Locate the cell with the specified text and output its (x, y) center coordinate. 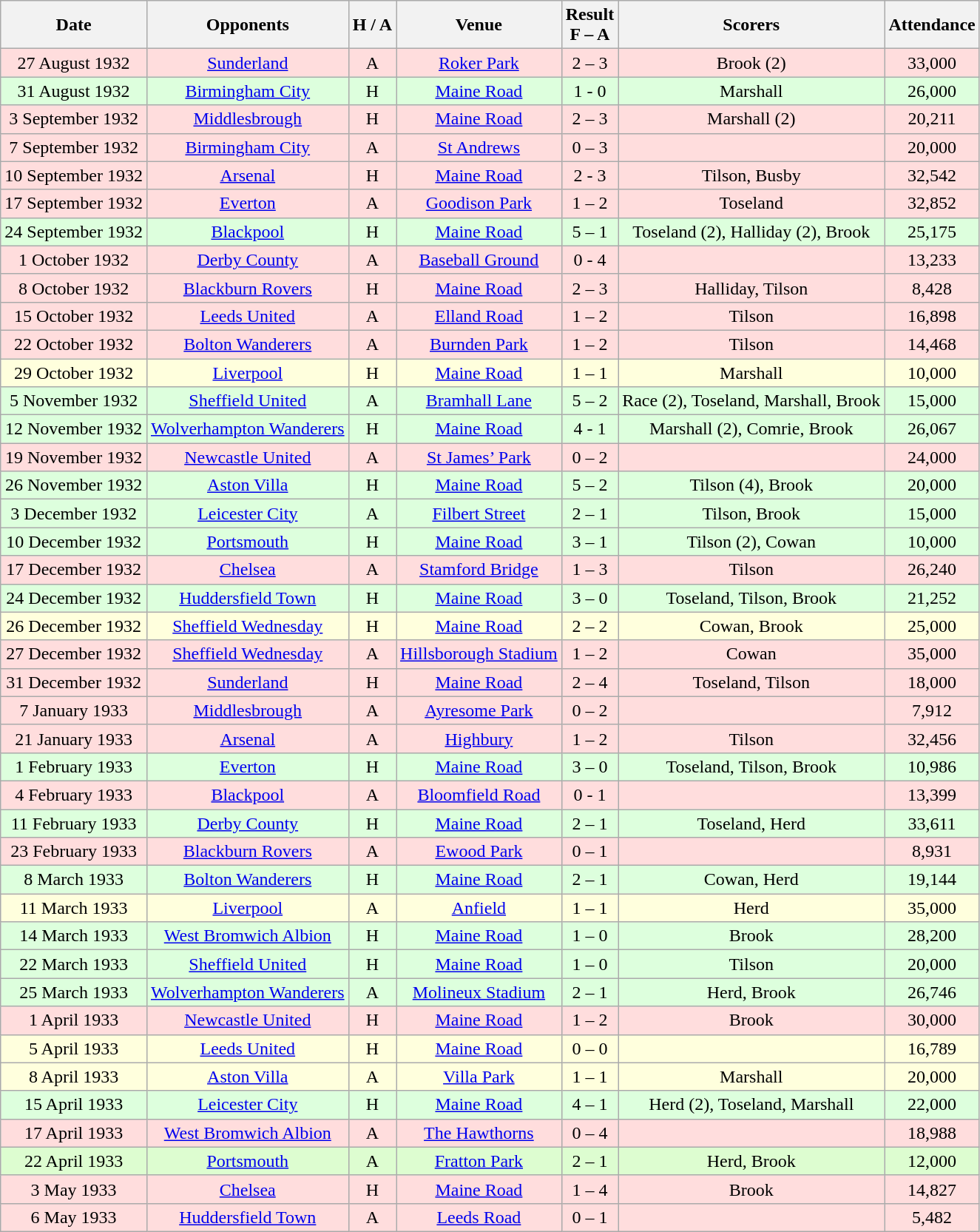
26,240 (932, 570)
Marshall (2), Comrie, Brook (751, 429)
14,468 (932, 344)
24 December 1932 (74, 598)
Opponents (247, 25)
25 March 1933 (74, 992)
32,542 (932, 175)
Marshall (2) (751, 119)
The Hawthorns (479, 1133)
Molineux Stadium (479, 992)
21,252 (932, 598)
1 – 4 (589, 1189)
3 – 1 (589, 542)
St Andrews (479, 147)
16,789 (932, 1048)
Villa Park (479, 1077)
14,827 (932, 1189)
Bloomfield Road (479, 795)
Halliday, Tilson (751, 288)
8 April 1933 (74, 1077)
5,482 (932, 1217)
Tilson (4), Brook (751, 485)
Toseland (2), Halliday (2), Brook (751, 232)
13,399 (932, 795)
10 December 1932 (74, 542)
7 September 1932 (74, 147)
Toseland, Tilson (751, 682)
26,000 (932, 91)
Highbury (479, 738)
1 – 3 (589, 570)
Venue (479, 25)
22 March 1933 (74, 964)
20,211 (932, 119)
0 - 1 (589, 795)
Attendance (932, 25)
Baseball Ground (479, 260)
17 April 1933 (74, 1133)
22,000 (932, 1105)
Scorers (751, 25)
Leeds Road (479, 1217)
Cowan, Brook (751, 626)
1 - 0 (589, 91)
33,611 (932, 824)
0 - 4 (589, 260)
1 February 1933 (74, 767)
26,746 (932, 992)
33,000 (932, 63)
3 September 1932 (74, 119)
3 May 1933 (74, 1189)
St James’ Park (479, 457)
11 March 1933 (74, 908)
8 October 1932 (74, 288)
Anfield (479, 908)
2 – 4 (589, 682)
Elland Road (479, 316)
Ayresome Park (479, 710)
18,000 (932, 682)
14 March 1933 (74, 936)
12,000 (932, 1161)
10,986 (932, 767)
8 March 1933 (74, 880)
4 - 1 (589, 429)
4 February 1933 (74, 795)
22 April 1933 (74, 1161)
Toseland, Herd (751, 824)
8,931 (932, 852)
2 – 2 (589, 626)
15 October 1932 (74, 316)
Toseland (751, 203)
19,144 (932, 880)
1 October 1932 (74, 260)
0 – 4 (589, 1133)
6 May 1933 (74, 1217)
16,898 (932, 316)
17 September 1932 (74, 203)
32,852 (932, 203)
31 December 1932 (74, 682)
15 April 1933 (74, 1105)
Tilson (2), Cowan (751, 542)
32,456 (932, 738)
Cowan (751, 654)
7,912 (932, 710)
Filbert Street (479, 514)
2 - 3 (589, 175)
Stamford Bridge (479, 570)
Bramhall Lane (479, 401)
0 – 3 (589, 147)
21 January 1933 (74, 738)
0 – 0 (589, 1048)
Herd (751, 908)
24 September 1932 (74, 232)
28,200 (932, 936)
Tilson, Busby (751, 175)
18,988 (932, 1133)
17 December 1932 (74, 570)
Burnden Park (479, 344)
Roker Park (479, 63)
Cowan, Herd (751, 880)
27 August 1932 (74, 63)
8,428 (932, 288)
24,000 (932, 457)
Date (74, 25)
Fratton Park (479, 1161)
26 December 1932 (74, 626)
25,000 (932, 626)
Goodison Park (479, 203)
Hillsborough Stadium (479, 654)
12 November 1932 (74, 429)
22 October 1932 (74, 344)
3 December 1932 (74, 514)
11 February 1933 (74, 824)
Ewood Park (479, 852)
4 – 1 (589, 1105)
5 November 1932 (74, 401)
30,000 (932, 1020)
H / A (372, 25)
19 November 1932 (74, 457)
26 November 1932 (74, 485)
1 April 1933 (74, 1020)
10 September 1932 (74, 175)
ResultF – A (589, 25)
25,175 (932, 232)
23 February 1933 (74, 852)
27 December 1932 (74, 654)
29 October 1932 (74, 372)
5 – 1 (589, 232)
Herd (2), Toseland, Marshall (751, 1105)
26,067 (932, 429)
Brook (2) (751, 63)
13,233 (932, 260)
5 April 1933 (74, 1048)
7 January 1933 (74, 710)
Tilson, Brook (751, 514)
Race (2), Toseland, Marshall, Brook (751, 401)
31 August 1932 (74, 91)
